Extract the [x, y] coordinate from the center of the cell holding the provided text.  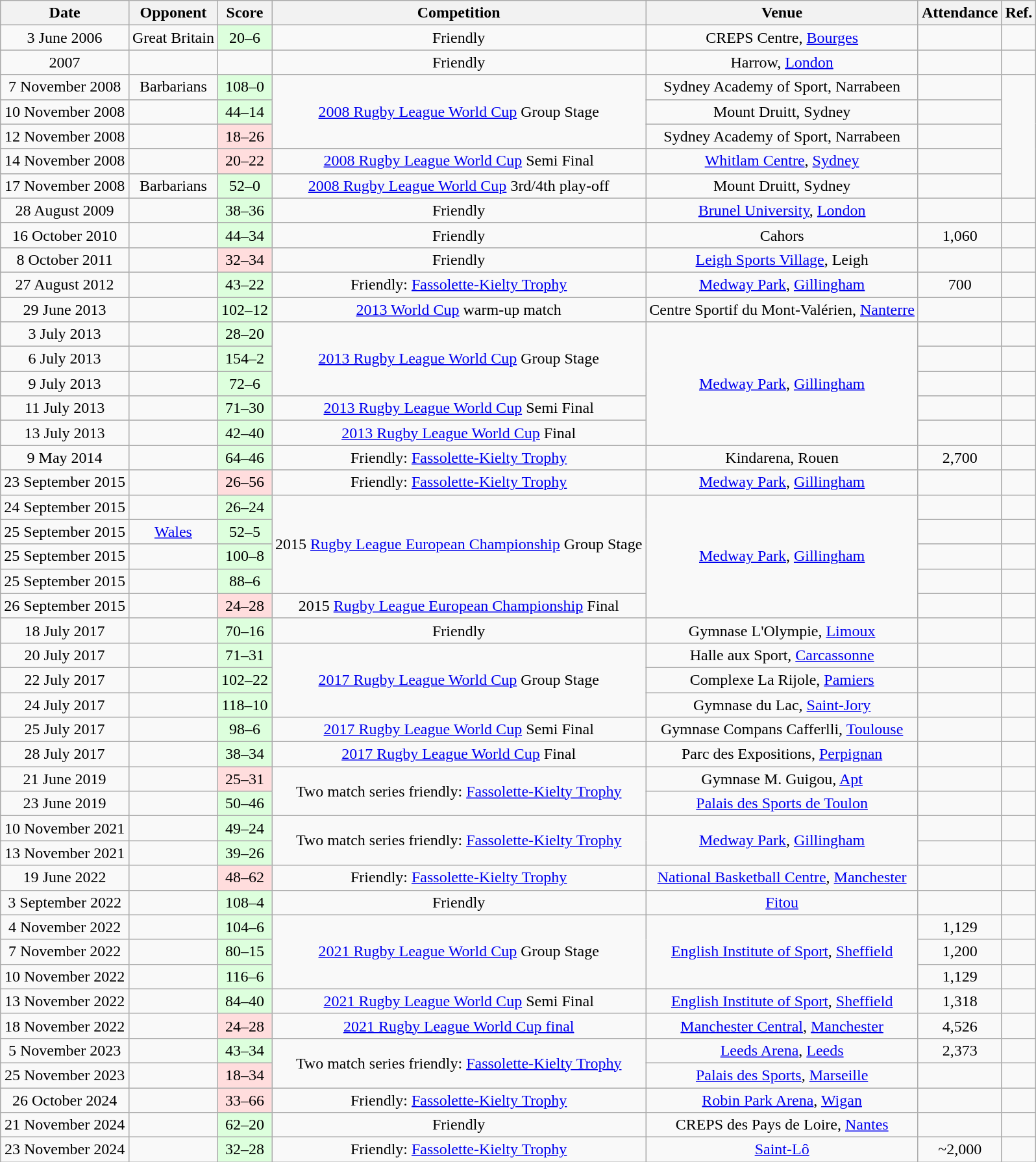
13 November 2022 [65, 1001]
39–26 [244, 853]
21 November 2024 [65, 1125]
4,526 [959, 1026]
84–40 [244, 1001]
26 September 2015 [65, 606]
22 July 2017 [65, 680]
25 July 2017 [65, 730]
2013 World Cup warm-up match [459, 310]
Leigh Sports Village, Leigh [782, 260]
44–34 [244, 235]
2015 Rugby League European Championship Group Stage [459, 544]
Robin Park Arena, Wigan [782, 1100]
10 November 2008 [65, 112]
26–24 [244, 507]
2015 Rugby League European Championship Final [459, 606]
18–34 [244, 1075]
2021 Rugby League World Cup Semi Final [459, 1001]
700 [959, 284]
28–20 [244, 334]
2021 Rugby League World Cup final [459, 1026]
Date [65, 13]
44–14 [244, 112]
71–31 [244, 655]
~2,000 [959, 1150]
2013 Rugby League World Cup Semi Final [459, 408]
18–26 [244, 136]
49–24 [244, 828]
33–66 [244, 1100]
23 September 2015 [65, 482]
9 May 2014 [65, 458]
26 October 2024 [65, 1100]
48–62 [244, 878]
Whitlam Centre, Sydney [782, 161]
32–34 [244, 260]
20–6 [244, 38]
3 June 2006 [65, 38]
116–6 [244, 976]
Score [244, 13]
52–0 [244, 186]
9 July 2013 [65, 384]
Gymnase L'Olympie, Limoux [782, 630]
Harrow, London [782, 62]
13 November 2021 [65, 853]
70–16 [244, 630]
Competition [459, 13]
27 August 2012 [65, 284]
Attendance [959, 13]
26–56 [244, 482]
Parc des Expositions, Perpignan [782, 754]
Kindarena, Rouen [782, 458]
Great Britain [173, 38]
Ref. [1019, 13]
2007 [65, 62]
24 July 2017 [65, 704]
13 July 2013 [65, 433]
Palais des Sports de Toulon [782, 804]
42–40 [244, 433]
Complexe La Rijole, Pamiers [782, 680]
16 October 2010 [65, 235]
Manchester Central, Manchester [782, 1026]
102–22 [244, 680]
25 November 2023 [65, 1075]
1,060 [959, 235]
104–6 [244, 927]
Brunel University, London [782, 210]
Gymnase du Lac, Saint-Jory [782, 704]
20–22 [244, 161]
11 July 2013 [65, 408]
23 June 2019 [65, 804]
2008 Rugby League World Cup Semi Final [459, 161]
1,200 [959, 952]
2008 Rugby League World Cup 3rd/4th play-off [459, 186]
108–4 [244, 902]
1,318 [959, 1001]
52–5 [244, 532]
8 October 2011 [65, 260]
CREPS Centre, Bourges [782, 38]
154–2 [244, 359]
6 July 2013 [65, 359]
24 September 2015 [65, 507]
5 November 2023 [65, 1050]
Fitou [782, 902]
National Basketball Centre, Manchester [782, 878]
Wales [173, 532]
2008 Rugby League World Cup Group Stage [459, 112]
100–8 [244, 556]
Palais des Sports, Marseille [782, 1075]
Gymnase M. Guigou, Apt [782, 779]
2013 Rugby League World Cup Group Stage [459, 359]
10 November 2022 [65, 976]
Leeds Arena, Leeds [782, 1050]
CREPS des Pays de Loire, Nantes [782, 1125]
7 November 2008 [65, 87]
28 August 2009 [65, 210]
18 July 2017 [65, 630]
23 November 2024 [65, 1150]
Opponent [173, 13]
72–6 [244, 384]
7 November 2022 [65, 952]
32–28 [244, 1150]
25–31 [244, 779]
14 November 2008 [65, 161]
64–46 [244, 458]
4 November 2022 [65, 927]
98–6 [244, 730]
2017 Rugby League World Cup Semi Final [459, 730]
102–12 [244, 310]
50–46 [244, 804]
43–34 [244, 1050]
38–34 [244, 754]
29 June 2013 [65, 310]
18 November 2022 [65, 1026]
12 November 2008 [65, 136]
2,700 [959, 458]
2017 Rugby League World Cup Group Stage [459, 680]
80–15 [244, 952]
2013 Rugby League World Cup Final [459, 433]
Venue [782, 13]
108–0 [244, 87]
Centre Sportif du Mont-Valérien, Nanterre [782, 310]
Saint-Lô [782, 1150]
10 November 2021 [65, 828]
118–10 [244, 704]
3 September 2022 [65, 902]
19 June 2022 [65, 878]
38–36 [244, 210]
62–20 [244, 1125]
28 July 2017 [65, 754]
Halle aux Sport, Carcassonne [782, 655]
17 November 2008 [65, 186]
2017 Rugby League World Cup Final [459, 754]
2,373 [959, 1050]
21 June 2019 [65, 779]
3 July 2013 [65, 334]
71–30 [244, 408]
Cahors [782, 235]
88–6 [244, 581]
Gymnase Compans Cafferlli, Toulouse [782, 730]
43–22 [244, 284]
2021 Rugby League World Cup Group Stage [459, 952]
20 July 2017 [65, 655]
